Output the [x, y] coordinate of the center of the cell containing the given text.  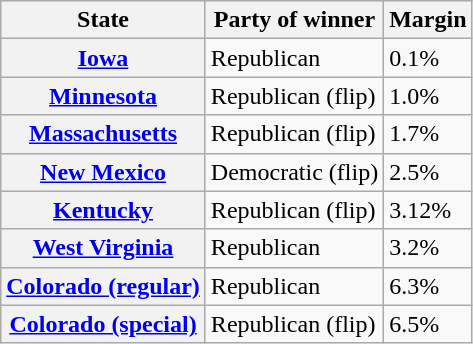
Colorado (special) [104, 324]
Party of winner [294, 20]
State [104, 20]
New Mexico [104, 172]
1.0% [428, 96]
2.5% [428, 172]
Democratic (flip) [294, 172]
Colorado (regular) [104, 286]
Iowa [104, 58]
3.12% [428, 210]
Margin [428, 20]
3.2% [428, 248]
Massachusetts [104, 134]
West Virginia [104, 248]
Minnesota [104, 96]
6.3% [428, 286]
Kentucky [104, 210]
1.7% [428, 134]
6.5% [428, 324]
0.1% [428, 58]
